Pinpoint the cell where the given text exists, returning its (X, Y) midpoint coordinate. 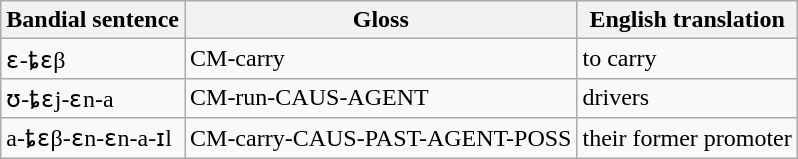
CM-run-CAUS-AGENT (380, 98)
CM-carry-CAUS-PAST-AGENT-POSS (380, 138)
a-ȶԑβ-ԑn-ԑn-a-ɪl (93, 138)
English translation (687, 20)
Gloss (380, 20)
ʊ-ȶԑj-ԑn-a (93, 98)
their former promoter (687, 138)
to carry (687, 59)
ԑ-ȶԑβ (93, 59)
CM-carry (380, 59)
drivers (687, 98)
Bandial sentence (93, 20)
